For the text-containing cell, return its midpoint in [X, Y] coordinate format. 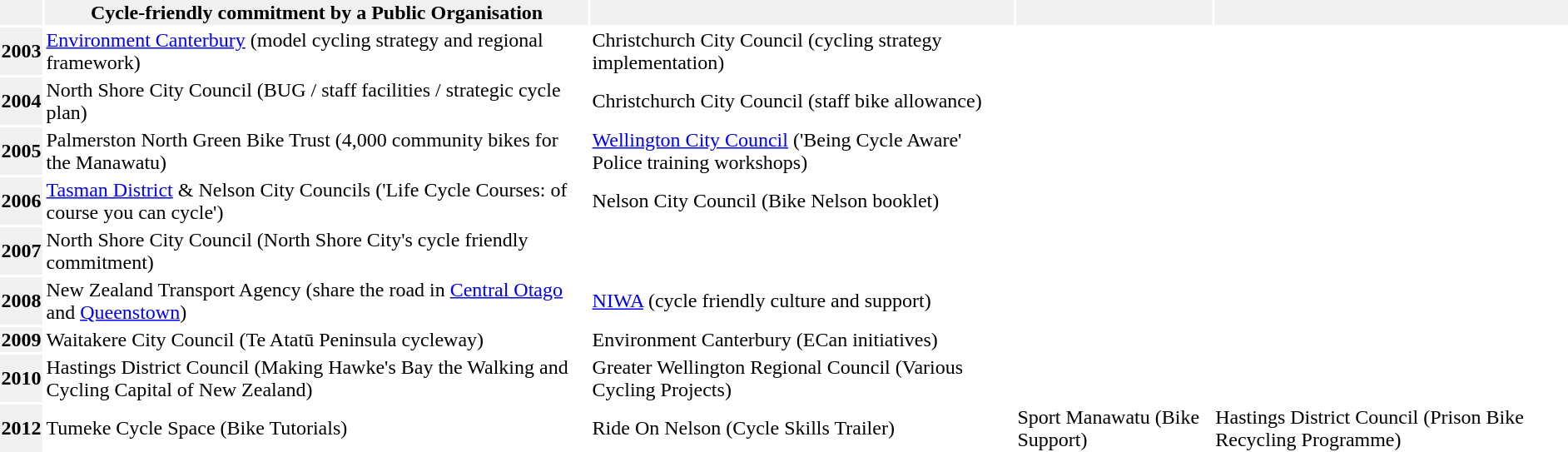
Ride On Nelson (Cycle Skills Trailer) [802, 428]
2004 [22, 102]
North Shore City Council (BUG / staff facilities / strategic cycle plan) [316, 102]
Hastings District Council (Prison Bike Recycling Programme) [1392, 428]
2005 [22, 151]
2009 [22, 340]
Tumeke Cycle Space (Bike Tutorials) [316, 428]
2007 [22, 251]
Wellington City Council ('Being Cycle Aware' Police training workshops) [802, 151]
Greater Wellington Regional Council (Various Cycling Projects) [802, 378]
2008 [22, 301]
Waitakere City Council (Te Atatū Peninsula cycleway) [316, 340]
2003 [22, 52]
Palmerston North Green Bike Trust (4,000 community bikes for the Manawatu) [316, 151]
Christchurch City Council (staff bike allowance) [802, 102]
2006 [22, 201]
Environment Canterbury (ECan initiatives) [802, 340]
New Zealand Transport Agency (share the road in Central Otago and Queenstown) [316, 301]
NIWA (cycle friendly culture and support) [802, 301]
North Shore City Council (North Shore City's cycle friendly commitment) [316, 251]
2010 [22, 378]
Sport Manawatu (Bike Support) [1114, 428]
Cycle-friendly commitment by a Public Organisation [316, 12]
Environment Canterbury (model cycling strategy and regional framework) [316, 52]
Hastings District Council (Making Hawke's Bay the Walking and Cycling Capital of New Zealand) [316, 378]
Nelson City Council (Bike Nelson booklet) [802, 201]
Tasman District & Nelson City Councils ('Life Cycle Courses: of course you can cycle') [316, 201]
2012 [22, 428]
Christchurch City Council (cycling strategy implementation) [802, 52]
